Detect which cell encompasses the target text, then output its (x, y) center coordinate. 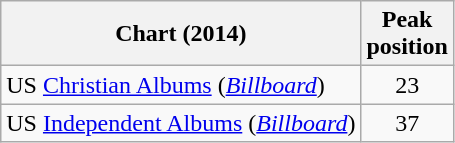
US Independent Albums (Billboard) (181, 123)
Chart (2014) (181, 34)
37 (407, 123)
23 (407, 85)
US Christian Albums (Billboard) (181, 85)
Peakposition (407, 34)
